Extract the [X, Y] coordinate from the center of the cell holding the provided text.  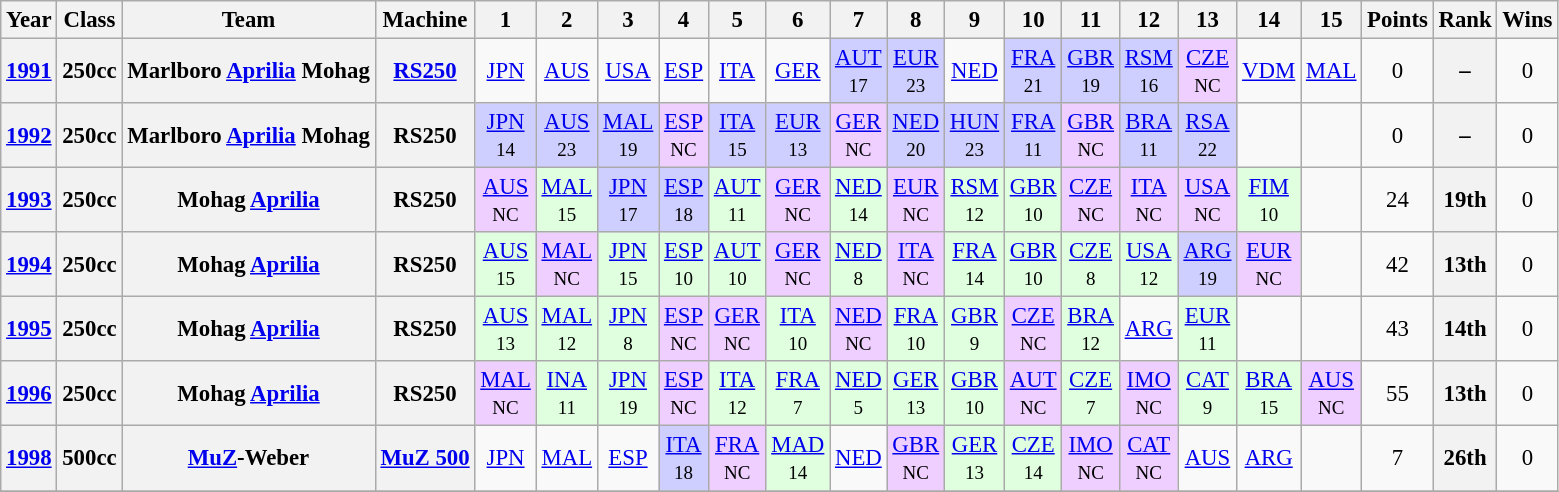
1993 [29, 200]
USANC [1208, 200]
CZE14 [1032, 458]
INA11 [566, 394]
ITA15 [736, 136]
VDM [1269, 72]
11 [1090, 20]
Year [29, 20]
1998 [29, 458]
EUR23 [916, 72]
BRA12 [1090, 330]
MAL15 [566, 200]
FRA10 [916, 330]
USA [628, 72]
RSA22 [1208, 136]
15 [1332, 20]
AUTNC [1032, 394]
AUT11 [736, 200]
FRANC [736, 458]
RSM16 [1148, 72]
Team [248, 20]
10 [1032, 20]
1992 [29, 136]
CAT9 [1208, 394]
55 [1398, 394]
14 [1269, 20]
AUS15 [506, 264]
4 [684, 20]
AUS13 [506, 330]
43 [1398, 330]
FRA7 [798, 394]
FRA14 [975, 264]
GBR9 [975, 330]
JPN14 [506, 136]
1996 [29, 394]
BRA15 [1269, 394]
19th [1465, 200]
AUT10 [736, 264]
CATNC [1148, 458]
CZE8 [1090, 264]
NEDNC [858, 330]
ESP10 [684, 264]
MAL12 [566, 330]
5 [736, 20]
26th [1465, 458]
ITA10 [798, 330]
USA12 [1148, 264]
Rank [1465, 20]
2 [566, 20]
ITA12 [736, 394]
JPN15 [628, 264]
RSM12 [975, 200]
NED20 [916, 136]
500cc [90, 458]
3 [628, 20]
JPN17 [628, 200]
EUR13 [798, 136]
1994 [29, 264]
MAL19 [628, 136]
1995 [29, 330]
HUN23 [975, 136]
MuZ 500 [425, 458]
EUR11 [1208, 330]
NED14 [858, 200]
ARG19 [1208, 264]
GER [798, 72]
9 [975, 20]
Machine [425, 20]
ESP18 [684, 200]
Points [1398, 20]
MuZ-Weber [248, 458]
ITA [736, 72]
FRA21 [1032, 72]
CZE7 [1090, 394]
NED8 [858, 264]
MAD14 [798, 458]
Wins [1528, 20]
1 [506, 20]
Class [90, 20]
8 [916, 20]
NED5 [858, 394]
14th [1465, 330]
GBR19 [1090, 72]
24 [1398, 200]
13 [1208, 20]
42 [1398, 264]
1991 [29, 72]
JPN8 [628, 330]
FRA11 [1032, 136]
BRA11 [1148, 136]
ITA18 [684, 458]
12 [1148, 20]
JPN19 [628, 394]
AUS23 [566, 136]
AUT17 [858, 72]
6 [798, 20]
FIM10 [1269, 200]
